For the text-containing cell, return its midpoint in (x, y) coordinate format. 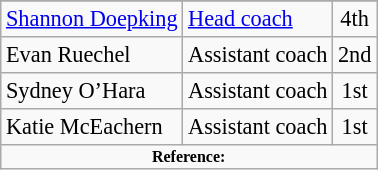
4th (355, 19)
Sydney O’Hara (92, 90)
2nd (355, 55)
Katie McEachern (92, 126)
Shannon Doepking (92, 19)
Head coach (258, 19)
Reference: (189, 156)
Evan Ruechel (92, 55)
